Locate the cell with the specified text and output its (x, y) center coordinate. 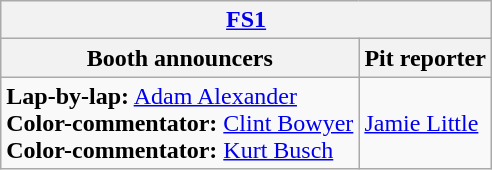
Jamie Little (426, 123)
Pit reporter (426, 58)
FS1 (246, 20)
Lap-by-lap: Adam AlexanderColor-commentator: Clint BowyerColor-commentator: Kurt Busch (180, 123)
Booth announcers (180, 58)
